Provide the (x, y) coordinate of the cell's center where the given text is located.  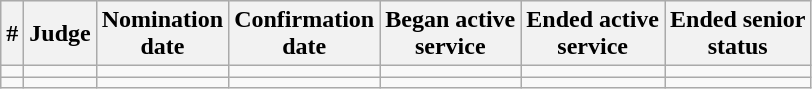
Judge (60, 34)
Began activeservice (450, 34)
# (12, 34)
Confirmationdate (304, 34)
Ended activeservice (593, 34)
Nominationdate (162, 34)
Ended seniorstatus (737, 34)
